Provide the (X, Y) coordinate of the cell's center where the given text is located.  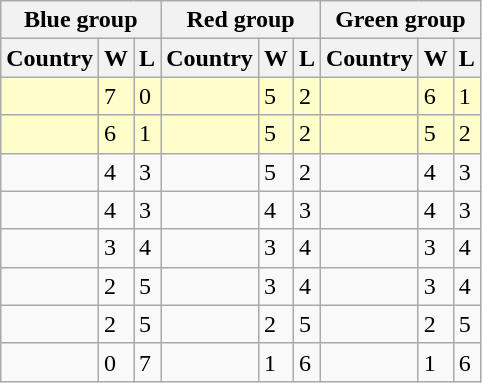
Green group (400, 20)
Red group (241, 20)
Blue group (81, 20)
